Find where the given text appears and provide that cell's center as (x, y) coordinate. 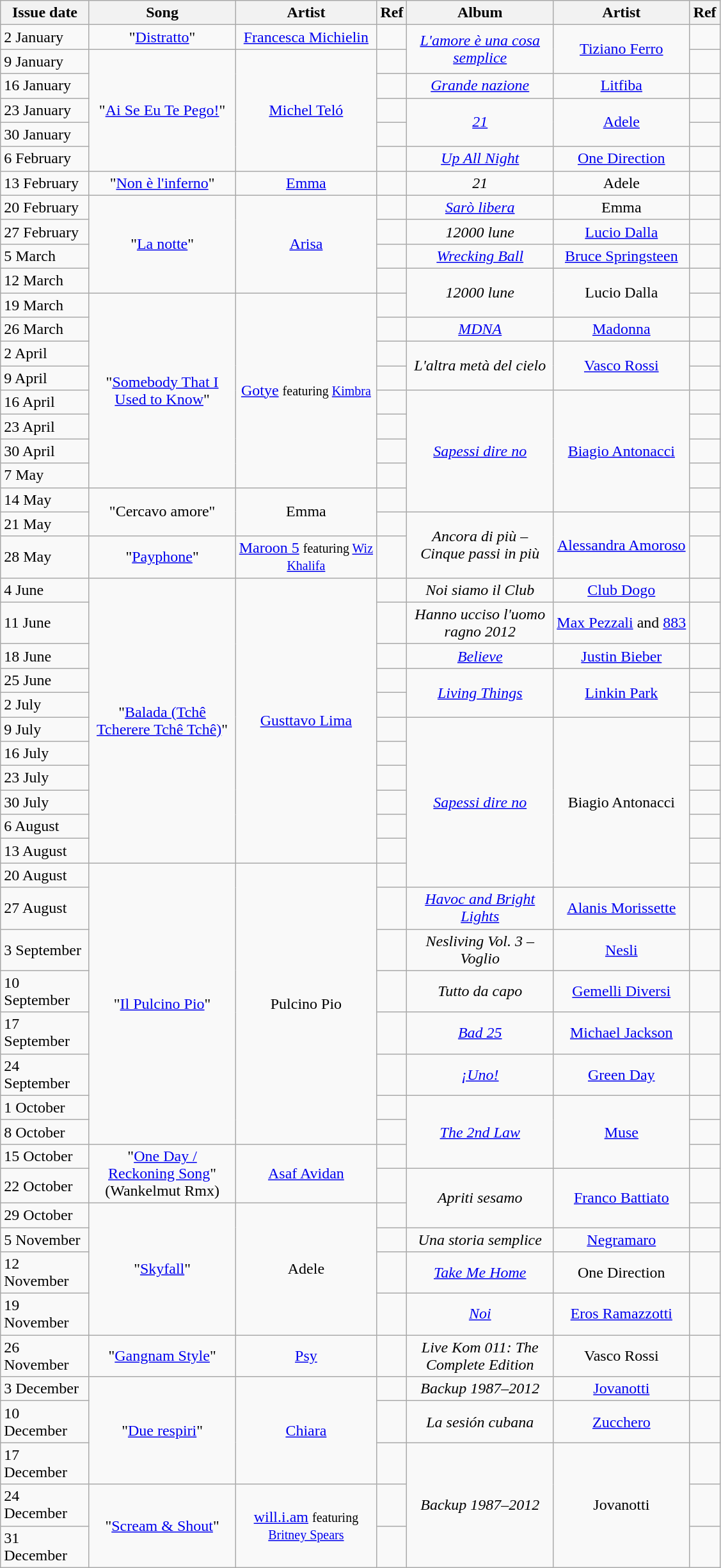
Nesliving Vol. 3 – Voglio (480, 949)
Alanis Morissette (622, 908)
Green Day (622, 1075)
12 November (45, 1273)
21 May (45, 524)
Maroon 5 featuring Wiz Khalifa (306, 557)
2 January (45, 37)
15 October (45, 1156)
"Cercavo amore" (162, 512)
Litfiba (622, 86)
23 January (45, 110)
Tutto da capo (480, 992)
"Gangnam Style" (162, 1356)
9 April (45, 378)
Gotye featuring Kimbra (306, 390)
Psy (306, 1356)
2 April (45, 354)
MDNA (480, 329)
Negramaro (622, 1239)
"Ai Se Eu Te Pego!" (162, 110)
Franco Battiato (622, 1198)
Wrecking Ball (480, 256)
8 October (45, 1132)
Noi (480, 1314)
6 August (45, 827)
Nesli (622, 949)
23 July (45, 778)
Gemelli Diversi (622, 992)
18 June (45, 656)
Asaf Avidan (306, 1173)
Linkin Park (622, 692)
Muse (622, 1132)
3 September (45, 949)
Sarò libera (480, 207)
9 January (45, 61)
Album (480, 13)
7 May (45, 475)
Alessandra Amoroso (622, 545)
16 July (45, 754)
Issue date (45, 13)
"One Day / Reckoning Song" (Wankelmut Rmx) (162, 1173)
31 December (45, 1547)
20 August (45, 875)
Grande nazione (480, 86)
Havoc and Bright Lights (480, 908)
"Skyfall" (162, 1269)
Una storia semplice (480, 1239)
9 July (45, 729)
10 December (45, 1421)
"Distratto" (162, 37)
Eros Ramazzotti (622, 1314)
"La notte" (162, 244)
Madonna (622, 329)
26 November (45, 1356)
Chiara (306, 1430)
Max Pezzali and 883 (622, 623)
26 March (45, 329)
16 April (45, 402)
Ancora di più – Cinque passi in più (480, 545)
Bad 25 (480, 1033)
1 October (45, 1107)
27 February (45, 232)
24 December (45, 1505)
Michel Teló (306, 110)
Justin Bieber (622, 656)
5 November (45, 1239)
27 August (45, 908)
La sesión cubana (480, 1421)
Song (162, 13)
14 May (45, 500)
Take Me Home (480, 1273)
Michael Jackson (622, 1033)
24 September (45, 1075)
Pulcino Pio (306, 1004)
"Non è l'inferno" (162, 183)
2 July (45, 704)
Live Kom 011: The Complete Edition (480, 1356)
Bruce Springsteen (622, 256)
"Payphone" (162, 557)
20 February (45, 207)
"Balada (Tchê Tcherere Tchê Tchê)" (162, 720)
12 March (45, 280)
Zucchero (622, 1421)
13 August (45, 851)
Hanno ucciso l'uomo ragno 2012 (480, 623)
Club Dogo (622, 590)
"Somebody That I Used to Know" (162, 390)
13 February (45, 183)
Francesca Michielin (306, 37)
Arisa (306, 244)
Believe (480, 656)
L'amore è una cosa semplice (480, 49)
16 January (45, 86)
3 December (45, 1389)
17 September (45, 1033)
"Due respiri" (162, 1430)
19 March (45, 305)
will.i.am featuring Britney Spears (306, 1526)
Apriti sesamo (480, 1198)
19 November (45, 1314)
¡Uno! (480, 1075)
28 May (45, 557)
L'altra metà del cielo (480, 366)
Living Things (480, 692)
"Il Pulcino Pio" (162, 1004)
Tiziano Ferro (622, 49)
17 December (45, 1464)
23 April (45, 427)
30 July (45, 802)
11 June (45, 623)
Noi siamo il Club (480, 590)
"Scream & Shout" (162, 1526)
30 January (45, 134)
10 September (45, 992)
22 October (45, 1185)
5 March (45, 256)
25 June (45, 680)
The 2nd Law (480, 1132)
4 June (45, 590)
Up All Night (480, 159)
30 April (45, 451)
Gusttavo Lima (306, 720)
6 February (45, 159)
29 October (45, 1215)
